Provide the (x, y) coordinate of the cell's center where the given text is located.  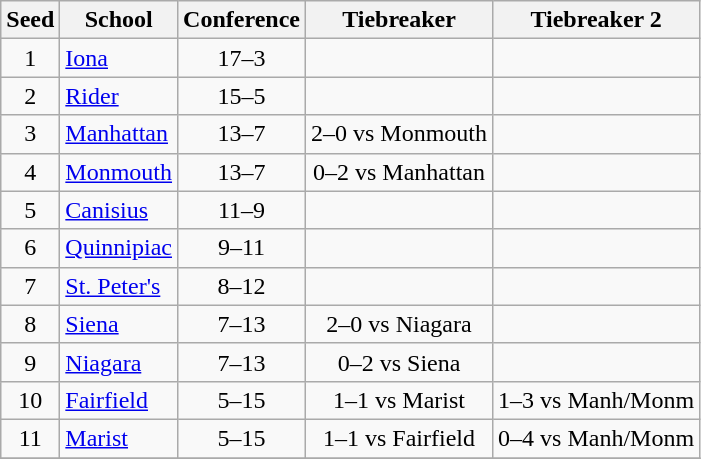
Seed (30, 20)
Tiebreaker (398, 20)
11 (30, 438)
4 (30, 172)
8–12 (242, 286)
Siena (119, 324)
11–9 (242, 210)
0–4 vs Manh/Monm (596, 438)
Iona (119, 58)
8 (30, 324)
2–0 vs Niagara (398, 324)
Tiebreaker 2 (596, 20)
Rider (119, 96)
1–1 vs Fairfield (398, 438)
Marist (119, 438)
Monmouth (119, 172)
1–3 vs Manh/Monm (596, 400)
6 (30, 248)
Quinnipiac (119, 248)
17–3 (242, 58)
Fairfield (119, 400)
5 (30, 210)
Niagara (119, 362)
Conference (242, 20)
0–2 vs Manhattan (398, 172)
9–11 (242, 248)
2–0 vs Monmouth (398, 134)
7 (30, 286)
9 (30, 362)
St. Peter's (119, 286)
0–2 vs Siena (398, 362)
1 (30, 58)
3 (30, 134)
15–5 (242, 96)
School (119, 20)
2 (30, 96)
10 (30, 400)
1–1 vs Marist (398, 400)
Canisius (119, 210)
Manhattan (119, 134)
